Pinpoint the cell where the given text exists, returning its (x, y) midpoint coordinate. 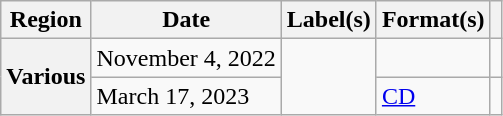
Date (186, 20)
Various (46, 77)
November 4, 2022 (186, 58)
March 17, 2023 (186, 96)
Format(s) (433, 20)
CD (433, 96)
Region (46, 20)
Label(s) (328, 20)
